Determine the [X, Y] coordinate at the center of the cell enclosing the given text.  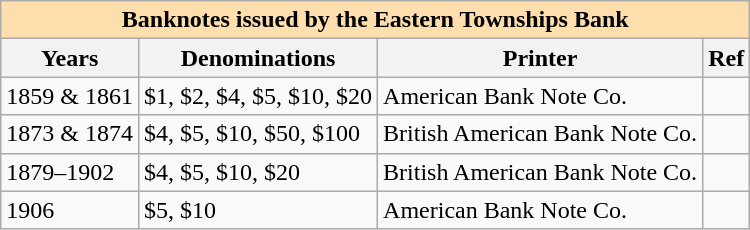
Ref [726, 58]
Denominations [258, 58]
Printer [540, 58]
Banknotes issued by the Eastern Townships Bank [376, 20]
1906 [70, 210]
$1, $2, $4, $5, $10, $20 [258, 96]
$4, $5, $10, $20 [258, 172]
1879–1902 [70, 172]
$4, $5, $10, $50, $100 [258, 134]
1873 & 1874 [70, 134]
1859 & 1861 [70, 96]
Years [70, 58]
$5, $10 [258, 210]
